Extract the (X, Y) coordinate from the center of the cell holding the provided text.  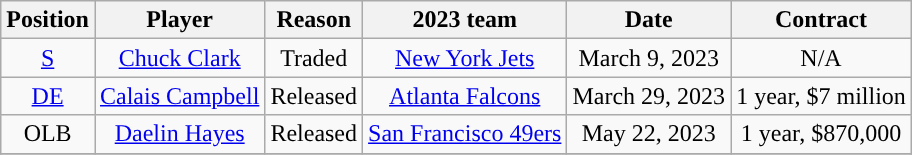
1 year, $870,000 (822, 134)
Chuck Clark (179, 58)
Player (179, 20)
Reason (314, 20)
New York Jets (465, 58)
2023 team (465, 20)
March 29, 2023 (649, 96)
OLB (48, 134)
Daelin Hayes (179, 134)
March 9, 2023 (649, 58)
Calais Campbell (179, 96)
Date (649, 20)
May 22, 2023 (649, 134)
1 year, $7 million (822, 96)
DE (48, 96)
N/A (822, 58)
Atlanta Falcons (465, 96)
Traded (314, 58)
Position (48, 20)
Contract (822, 20)
San Francisco 49ers (465, 134)
S (48, 58)
